Return the [x, y] coordinate for the center point of the cell that contains the specified text.  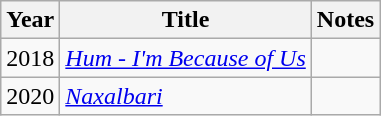
Year [30, 20]
Naxalbari [186, 96]
Notes [345, 20]
2018 [30, 58]
Hum - I'm Because of Us [186, 58]
Title [186, 20]
2020 [30, 96]
